Determine the [X, Y] coordinate at the center of the cell enclosing the given text.  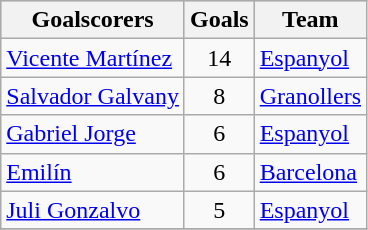
Salvador Galvany [93, 96]
Juli Gonzalvo [93, 210]
14 [219, 58]
Vicente Martínez [93, 58]
Emilín [93, 172]
Goalscorers [93, 20]
Team [310, 20]
Barcelona [310, 172]
Granollers [310, 96]
5 [219, 210]
Goals [219, 20]
8 [219, 96]
Gabriel Jorge [93, 134]
